Output the [x, y] coordinate of the center of the cell containing the given text.  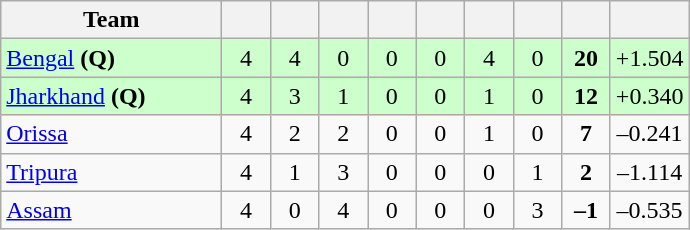
Team [112, 20]
Orissa [112, 134]
12 [586, 96]
Tripura [112, 172]
20 [586, 58]
–0.535 [650, 210]
–1 [586, 210]
–0.241 [650, 134]
7 [586, 134]
Bengal (Q) [112, 58]
Assam [112, 210]
+0.340 [650, 96]
+1.504 [650, 58]
–1.114 [650, 172]
Jharkhand (Q) [112, 96]
